Search for the cell housing the specified text and yield its (X, Y) center coordinate. 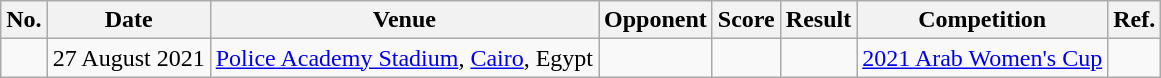
Venue (404, 20)
Score (746, 20)
No. (24, 20)
Opponent (656, 20)
Ref. (1134, 20)
27 August 2021 (128, 58)
Date (128, 20)
Result (818, 20)
Competition (982, 20)
Police Academy Stadium, Cairo, Egypt (404, 58)
2021 Arab Women's Cup (982, 58)
